Return (X, Y) of the center of cell containing provided text 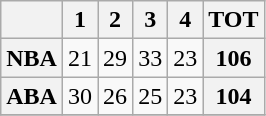
30 (80, 96)
3 (150, 20)
29 (116, 58)
2 (116, 20)
26 (116, 96)
NBA (32, 58)
106 (234, 58)
ABA (32, 96)
TOT (234, 20)
33 (150, 58)
104 (234, 96)
4 (186, 20)
21 (80, 58)
1 (80, 20)
25 (150, 96)
